Extract the [x, y] coordinate from the center of the cell holding the provided text.  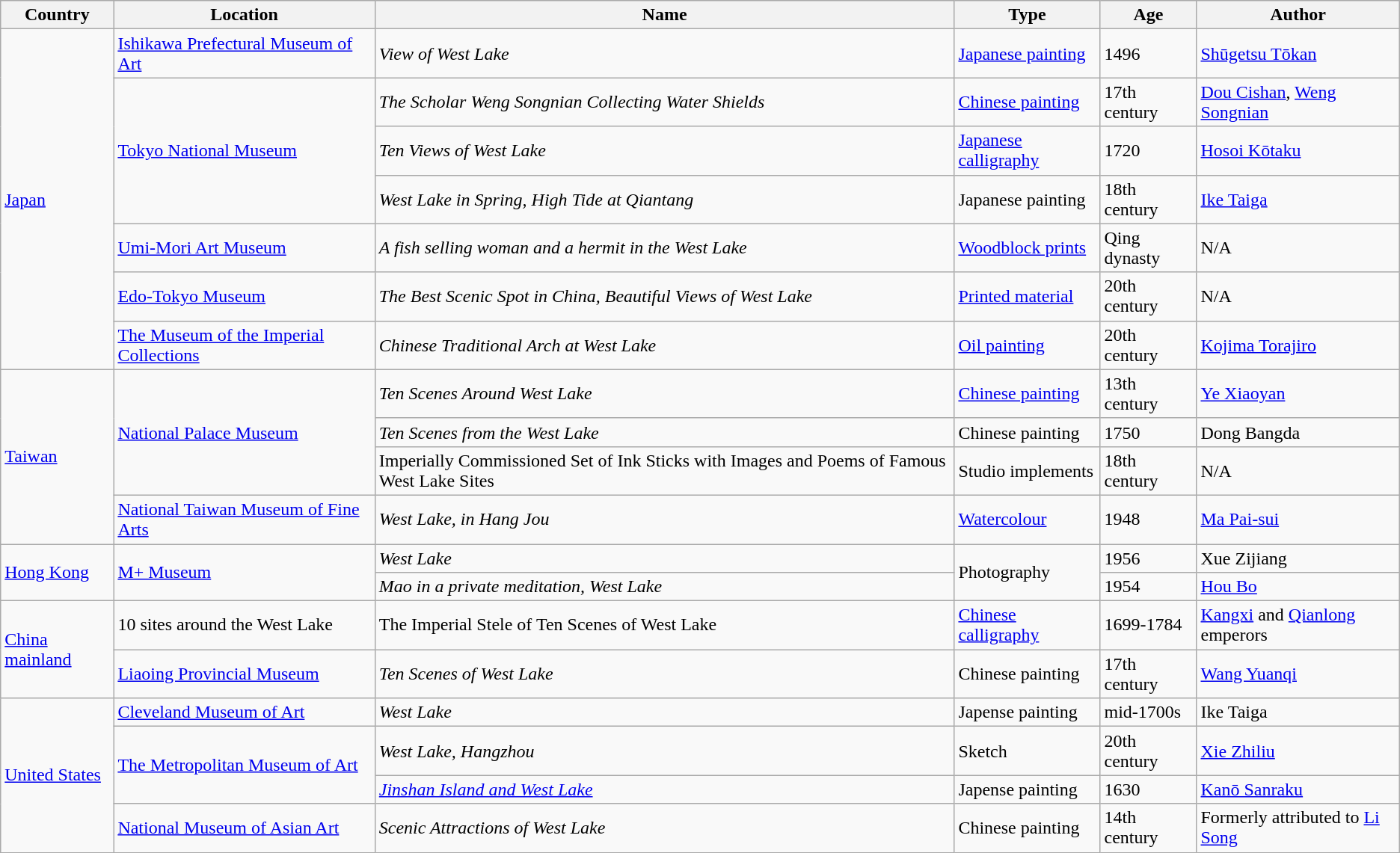
Printed material [1028, 296]
China mainland [57, 650]
West Lake, in Hang Jou [664, 519]
Japan [57, 199]
Dong Bangda [1298, 432]
Photography [1028, 573]
14th century [1149, 828]
Ma Pai-sui [1298, 519]
Author [1298, 15]
The Imperial Stele of Ten Scenes of West Lake [664, 625]
Xie Zhiliu [1298, 751]
Hou Bo [1298, 587]
Studio implements [1028, 471]
Xue Zijiang [1298, 558]
Liaoing Provincial Museum [244, 674]
mid-1700s [1149, 712]
Woodblock prints [1028, 248]
Hong Kong [57, 573]
Type [1028, 15]
Name [664, 15]
Ten Scenes of West Lake [664, 674]
Wang Yuanqi [1298, 674]
Country [57, 15]
1956 [1149, 558]
Hosoi Kōtaku [1298, 151]
Dou Cishan, Weng Songnian [1298, 102]
Edo-Tokyo Museum [244, 296]
The Scholar Weng Songnian Collecting Water Shields [664, 102]
Scenic Attractions of West Lake [664, 828]
Cleveland Museum of Art [244, 712]
1720 [1149, 151]
National Taiwan Museum of Fine Arts [244, 519]
Age [1149, 15]
Chinese calligraphy [1028, 625]
M+ Museum [244, 573]
Sketch [1028, 751]
1750 [1149, 432]
Oil painting [1028, 345]
Tokyo National Museum [244, 151]
Ishikawa Prefectural Museum of Art [244, 54]
Ten Scenes Around West Lake [664, 393]
Kangxi and Qianlong emperors [1298, 625]
13th century [1149, 393]
1496 [1149, 54]
National Palace Museum [244, 432]
Taiwan [57, 456]
United States [57, 775]
The Museum of the Imperial Collections [244, 345]
Japanese calligraphy [1028, 151]
1954 [1149, 587]
Jinshan Island and West Lake [664, 789]
Kanō Sanraku [1298, 789]
Qing dynasty [1149, 248]
Ye Xiaoyan [1298, 393]
West Lake, Hangzhou [664, 751]
Watercolour [1028, 519]
The Best Scenic Spot in China, Beautiful Views of West Lake [664, 296]
Formerly attributed to Li Song [1298, 828]
West Lake in Spring, High Tide at Qiantang [664, 199]
1948 [1149, 519]
Imperially Commissioned Set of Ink Sticks with Images and Poems of Famous West Lake Sites [664, 471]
Umi-Mori Art Museum [244, 248]
Kojima Torajiro [1298, 345]
View of West Lake [664, 54]
Location [244, 15]
A fish selling woman and a hermit in the West Lake [664, 248]
Mao in a private meditation, West Lake [664, 587]
Chinese Traditional Arch at West Lake [664, 345]
Shūgetsu Tōkan [1298, 54]
Ten Views of West Lake [664, 151]
10 sites around the West Lake [244, 625]
National Museum of Asian Art [244, 828]
The Metropolitan Museum of Art [244, 766]
Ten Scenes from the West Lake [664, 432]
1630 [1149, 789]
1699-1784 [1149, 625]
